Identify which cell holds the provided text, then report its [X, Y] central coordinate. 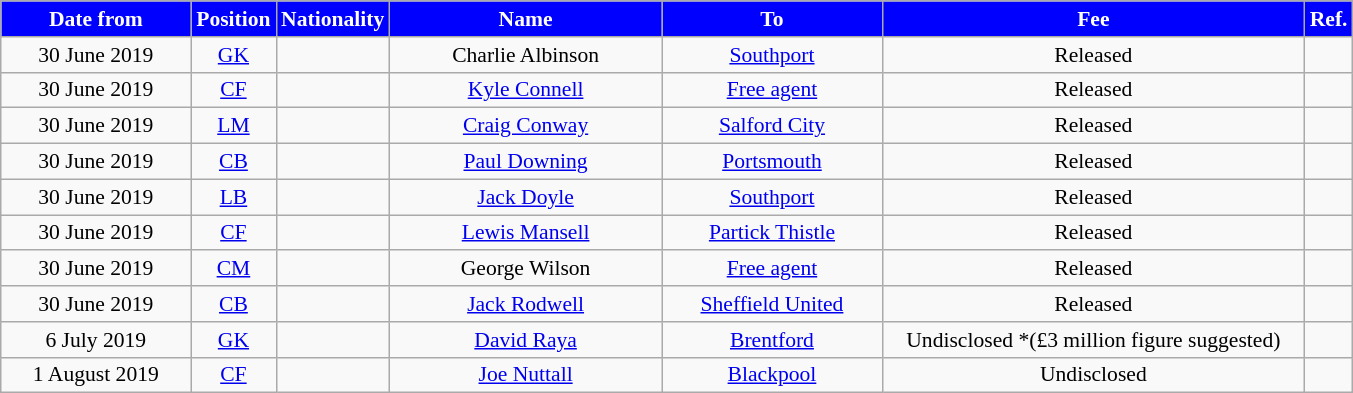
Portsmouth [772, 162]
Fee [1094, 19]
LM [234, 126]
Jack Rodwell [526, 304]
Blackpool [772, 375]
CM [234, 269]
Ref. [1329, 19]
Kyle Connell [526, 90]
LB [234, 197]
George Wilson [526, 269]
6 July 2019 [96, 340]
Brentford [772, 340]
1 August 2019 [96, 375]
Craig Conway [526, 126]
Partick Thistle [772, 233]
Salford City [772, 126]
Undisclosed *(£3 million figure suggested) [1094, 340]
Joe Nuttall [526, 375]
Position [234, 19]
Lewis Mansell [526, 233]
To [772, 19]
Sheffield United [772, 304]
Nationality [332, 19]
Charlie Albinson [526, 55]
Jack Doyle [526, 197]
Paul Downing [526, 162]
David Raya [526, 340]
Name [526, 19]
Date from [96, 19]
Undisclosed [1094, 375]
